Scan for the cell matching the given text and deliver its (x, y) coordinate at center. 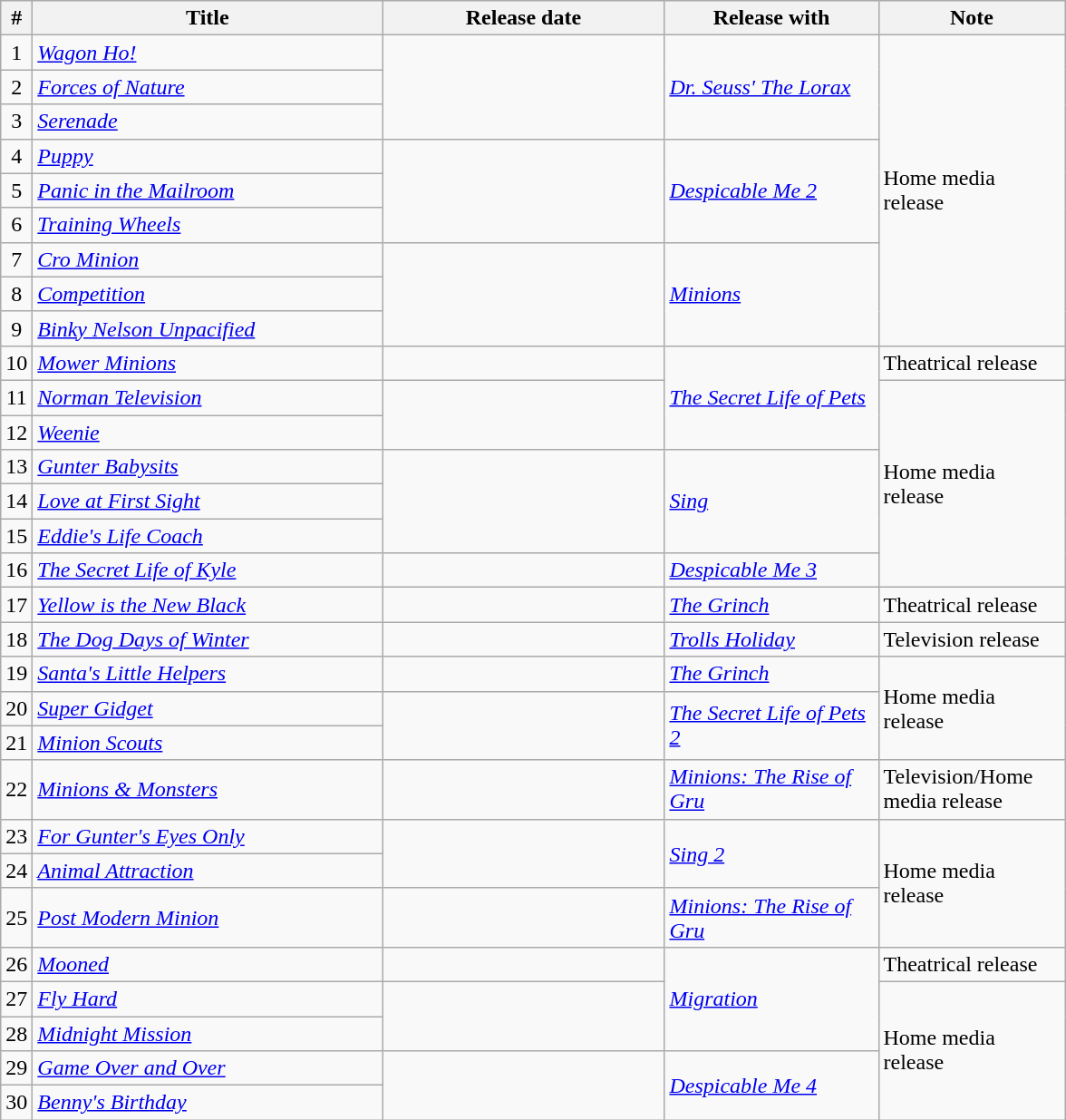
Television/Home media release (972, 789)
Norman Television (208, 397)
24 (16, 871)
21 (16, 743)
11 (16, 397)
Despicable Me 3 (771, 570)
The Secret Life of Pets 2 (771, 726)
10 (16, 363)
Training Wheels (208, 225)
15 (16, 536)
27 (16, 998)
Panic in the Mailroom (208, 190)
Mower Minions (208, 363)
9 (16, 328)
26 (16, 964)
Television release (972, 639)
5 (16, 190)
2 (16, 87)
8 (16, 294)
Title (208, 18)
Sing 2 (771, 853)
1 (16, 53)
Fly Hard (208, 998)
For Gunter's Eyes Only (208, 836)
Despicable Me 2 (771, 190)
Santa's Little Helpers (208, 674)
Minions & Monsters (208, 789)
Sing (771, 502)
17 (16, 605)
Minions (771, 294)
12 (16, 433)
14 (16, 502)
Competition (208, 294)
Animal Attraction (208, 871)
# (16, 18)
Migration (771, 998)
16 (16, 570)
Forces of Nature (208, 87)
4 (16, 156)
Super Gidget (208, 708)
19 (16, 674)
The Dog Days of Winter (208, 639)
25 (16, 918)
Trolls Holiday (771, 639)
20 (16, 708)
6 (16, 225)
Despicable Me 4 (771, 1086)
Love at First Sight (208, 502)
Game Over and Over (208, 1068)
Serenade (208, 122)
Mooned (208, 964)
29 (16, 1068)
The Secret Life of Pets (771, 397)
Puppy (208, 156)
Eddie's Life Coach (208, 536)
Weenie (208, 433)
Note (972, 18)
The Secret Life of Kyle (208, 570)
28 (16, 1033)
Wagon Ho! (208, 53)
23 (16, 836)
Binky Nelson Unpacified (208, 328)
Minion Scouts (208, 743)
13 (16, 467)
7 (16, 259)
18 (16, 639)
Post Modern Minion (208, 918)
Release with (771, 18)
Yellow is the New Black (208, 605)
Benny's Birthday (208, 1103)
Cro Minion (208, 259)
Midnight Mission (208, 1033)
22 (16, 789)
Release date (524, 18)
Dr. Seuss' The Lorax (771, 87)
3 (16, 122)
Gunter Babysits (208, 467)
30 (16, 1103)
